Extract the [X, Y] coordinate from the center of the cell holding the provided text.  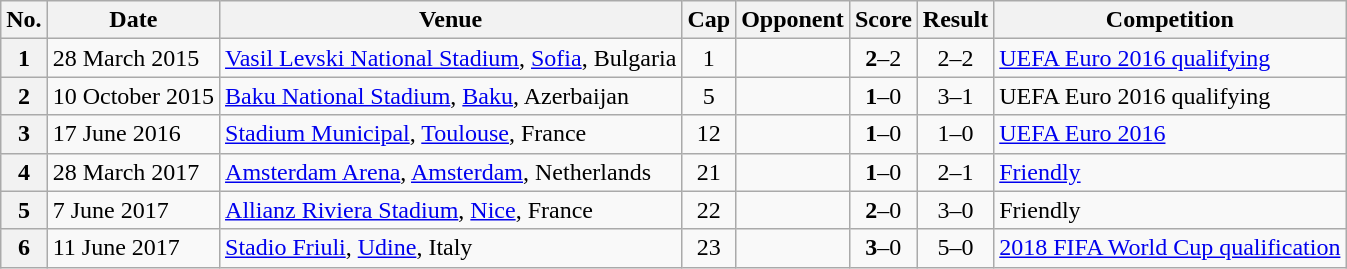
22 [709, 210]
4 [24, 172]
Opponent [793, 20]
UEFA Euro 2016 [1170, 134]
2–0 [883, 210]
Amsterdam Arena, Amsterdam, Netherlands [451, 172]
Competition [1170, 20]
28 March 2015 [133, 58]
Date [133, 20]
7 June 2017 [133, 210]
Cap [709, 20]
21 [709, 172]
12 [709, 134]
17 June 2016 [133, 134]
23 [709, 248]
Allianz Riviera Stadium, Nice, France [451, 210]
No. [24, 20]
28 March 2017 [133, 172]
2018 FIFA World Cup qualification [1170, 248]
2–1 [955, 172]
3 [24, 134]
Stadio Friuli, Udine, Italy [451, 248]
5–0 [955, 248]
Vasil Levski National Stadium, Sofia, Bulgaria [451, 58]
3–1 [955, 96]
Venue [451, 20]
10 October 2015 [133, 96]
Score [883, 20]
Result [955, 20]
2 [24, 96]
Stadium Municipal, Toulouse, France [451, 134]
11 June 2017 [133, 248]
6 [24, 248]
Baku National Stadium, Baku, Azerbaijan [451, 96]
